For the text-containing cell, return its midpoint in [x, y] coordinate format. 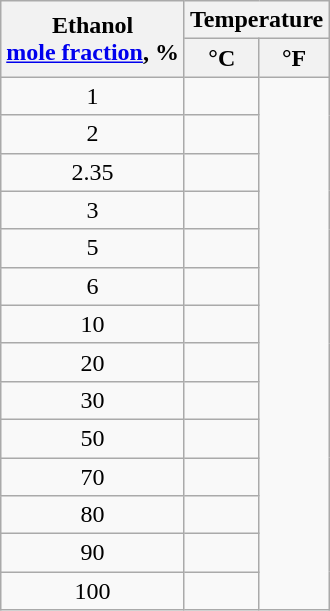
20 [93, 362]
50 [93, 438]
80 [93, 515]
3 [93, 210]
2.35 [93, 172]
1 [93, 96]
6 [93, 286]
30 [93, 400]
°C [222, 58]
90 [93, 553]
70 [93, 477]
Temperature [256, 20]
100 [93, 591]
10 [93, 324]
°F [294, 58]
2 [93, 134]
5 [93, 248]
Ethanol mole fraction, % [93, 39]
